Pinpoint the cell where the given text exists, returning its (X, Y) midpoint coordinate. 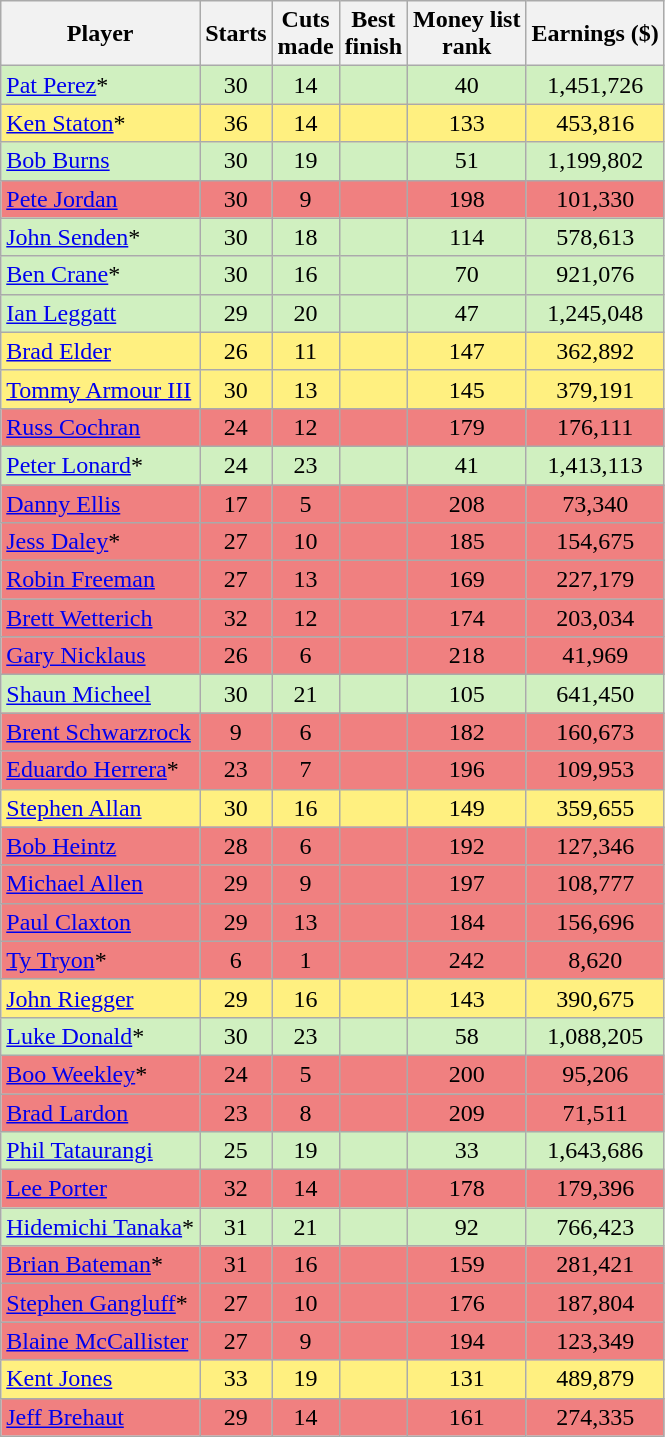
71,511 (595, 1113)
Ty Tryon* (100, 960)
Stephen Allan (100, 808)
Phil Tataurangi (100, 1151)
Pete Jordan (100, 199)
147 (467, 351)
187,804 (595, 1303)
200 (467, 1074)
Jess Daley* (100, 542)
Gary Nicklaus (100, 656)
379,191 (595, 389)
114 (467, 237)
1,245,048 (595, 313)
1 (306, 960)
453,816 (595, 123)
159 (467, 1265)
Boo Weekley* (100, 1074)
921,076 (595, 275)
Player (100, 34)
127,346 (595, 846)
198 (467, 199)
123,349 (595, 1341)
1,413,113 (595, 465)
174 (467, 618)
Ken Staton* (100, 123)
182 (467, 732)
105 (467, 694)
Brad Elder (100, 351)
149 (467, 808)
197 (467, 884)
20 (306, 313)
1,199,802 (595, 161)
95,206 (595, 1074)
John Senden* (100, 237)
1,451,726 (595, 85)
390,675 (595, 998)
92 (467, 1227)
40 (467, 85)
Bestfinish (373, 34)
7 (306, 770)
Shaun Micheel (100, 694)
489,879 (595, 1379)
Michael Allen (100, 884)
Brad Lardon (100, 1113)
Stephen Gangluff* (100, 1303)
133 (467, 123)
131 (467, 1379)
Paul Claxton (100, 922)
Ben Crane* (100, 275)
Robin Freeman (100, 580)
178 (467, 1189)
Lee Porter (100, 1189)
17 (236, 503)
Blaine McCallister (100, 1341)
641,450 (595, 694)
101,330 (595, 199)
179,396 (595, 1189)
Pat Perez* (100, 85)
176 (467, 1303)
Cutsmade (306, 34)
11 (306, 351)
Jeff Brehaut (100, 1417)
47 (467, 313)
184 (467, 922)
274,335 (595, 1417)
227,179 (595, 580)
766,423 (595, 1227)
154,675 (595, 542)
179 (467, 427)
1,643,686 (595, 1151)
156,696 (595, 922)
194 (467, 1341)
51 (467, 161)
1,088,205 (595, 1036)
58 (467, 1036)
18 (306, 237)
Brett Wetterich (100, 618)
Brent Schwarzrock (100, 732)
Kent Jones (100, 1379)
28 (236, 846)
Brian Bateman* (100, 1265)
185 (467, 542)
109,953 (595, 770)
36 (236, 123)
73,340 (595, 503)
169 (467, 580)
70 (467, 275)
8 (306, 1113)
161 (467, 1417)
Bob Heintz (100, 846)
Starts (236, 34)
Earnings ($) (595, 34)
8,620 (595, 960)
Eduardo Herrera* (100, 770)
362,892 (595, 351)
203,034 (595, 618)
John Riegger (100, 998)
Tommy Armour III (100, 389)
145 (467, 389)
196 (467, 770)
Russ Cochran (100, 427)
Ian Leggatt (100, 313)
Money listrank (467, 34)
176,111 (595, 427)
Luke Donald* (100, 1036)
Hidemichi Tanaka* (100, 1227)
281,421 (595, 1265)
108,777 (595, 884)
Danny Ellis (100, 503)
209 (467, 1113)
160,673 (595, 732)
41 (467, 465)
359,655 (595, 808)
143 (467, 998)
242 (467, 960)
208 (467, 503)
41,969 (595, 656)
25 (236, 1151)
Bob Burns (100, 161)
578,613 (595, 237)
192 (467, 846)
218 (467, 656)
Peter Lonard* (100, 465)
